Capture the cell that displays the provided text and extract its (X, Y) central coordinate. 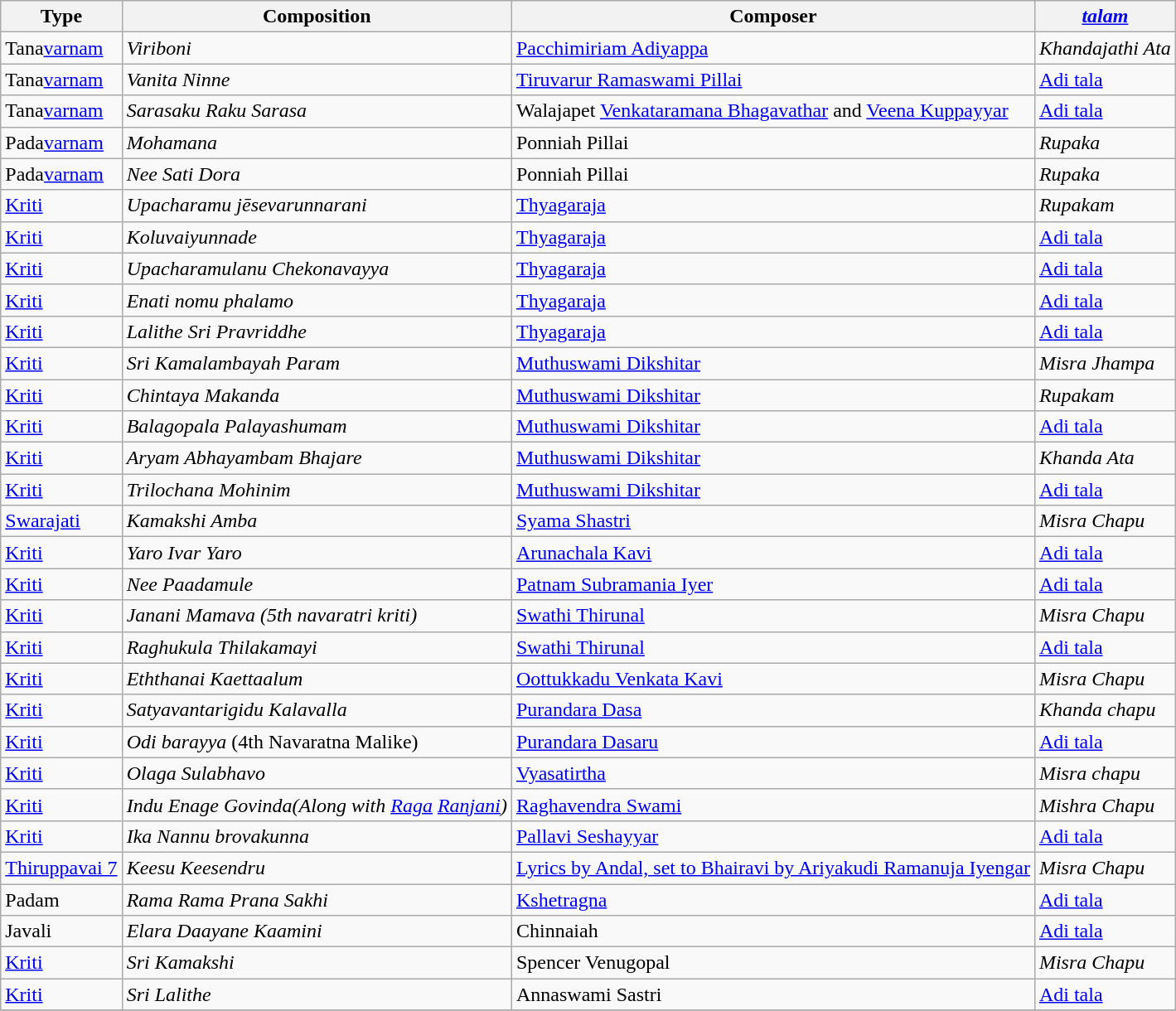
Padam (61, 899)
Thiruppavai 7 (61, 868)
Misra Jhampa (1105, 363)
Sri Kamakshi (317, 963)
Raghavendra Swami (772, 805)
Purandara Dasa (772, 710)
Composer (772, 17)
Khanda Ata (1105, 458)
Pallavi Seshayyar (772, 836)
Rama Rama Prana Sakhi (317, 899)
Koluvaiyunnade (317, 237)
Kamakshi Amba (317, 521)
Sarasaku Raku Sarasa (317, 111)
Indu Enage Govinda(Along with Raga Ranjani) (317, 805)
Satyavantarigidu Kalavalla (317, 710)
Eththanai Kaettaalum (317, 679)
Odi barayya (4th Navaratna Malike) (317, 742)
Sri Kamalambayah Param (317, 363)
Janani Mamava (5th navaratri kriti) (317, 616)
Elara Daayane Kaamini (317, 931)
Purandara Dasaru (772, 742)
Ika Nannu brovakunna (317, 836)
Aryam Abhayambam Bhajare (317, 458)
Lalithe Sri Pravriddhe (317, 331)
Pacchimiriam Adiyappa (772, 48)
Mohamana (317, 143)
Viriboni (317, 48)
Swarajati (61, 521)
Enati nomu phalamo (317, 300)
Chinnaiah (772, 931)
Sri Lalithe (317, 994)
Vyasatirtha (772, 773)
talam (1105, 17)
Annaswami Sastri (772, 994)
Spencer Venugopal (772, 963)
Balagopala Palayashumam (317, 427)
Upacharamulanu Chekonavayya (317, 268)
Khanda chapu (1105, 710)
Oottukkadu Venkata Kavi (772, 679)
Arunachala Kavi (772, 553)
Type (61, 17)
Patnam Subramania Iyer (772, 584)
Keesu Keesendru (317, 868)
Raghukula Thilakamayi (317, 647)
Olaga Sulabhavo (317, 773)
Chintaya Makanda (317, 395)
Upacharamu jēsevarunnarani (317, 206)
Yaro Ivar Yaro (317, 553)
Tiruvarur Ramaswami Pillai (772, 80)
Mishra Chapu (1105, 805)
Composition (317, 17)
Walajapet Venkataramana Bhagavathar and Veena Kuppayyar (772, 111)
Syama Shastri (772, 521)
Misra chapu (1105, 773)
Nee Paadamule (317, 584)
Javali (61, 931)
Khandajathi Ata (1105, 48)
Vanita Ninne (317, 80)
Kshetragna (772, 899)
Lyrics by Andal, set to Bhairavi by Ariyakudi Ramanuja Iyengar (772, 868)
Nee Sati Dora (317, 174)
Trilochana Mohinim (317, 490)
